Return the [X, Y] coordinate for the center point of the cell that contains the specified text.  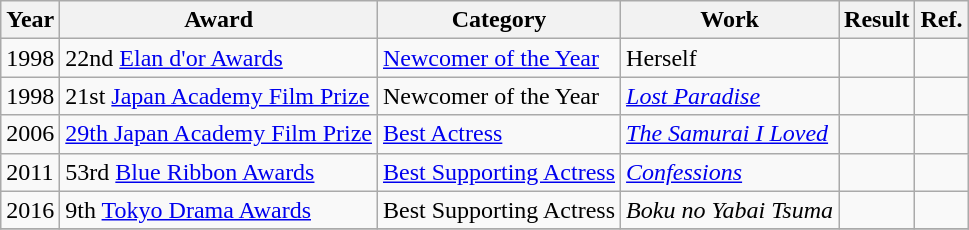
Year [30, 20]
2006 [30, 134]
22nd Elan d'or Awards [219, 58]
Result [877, 20]
29th Japan Academy Film Prize [219, 134]
Category [498, 20]
53rd Blue Ribbon Awards [219, 172]
21st Japan Academy Film Prize [219, 96]
Boku no Yabai Tsuma [730, 210]
Work [730, 20]
Confessions [730, 172]
The Samurai I Loved [730, 134]
Ref. [942, 20]
2016 [30, 210]
2011 [30, 172]
9th Tokyo Drama Awards [219, 210]
Award [219, 20]
Lost Paradise [730, 96]
Herself [730, 58]
Best Actress [498, 134]
